Return the (X, Y) coordinate for the center point of the cell that contains the specified text.  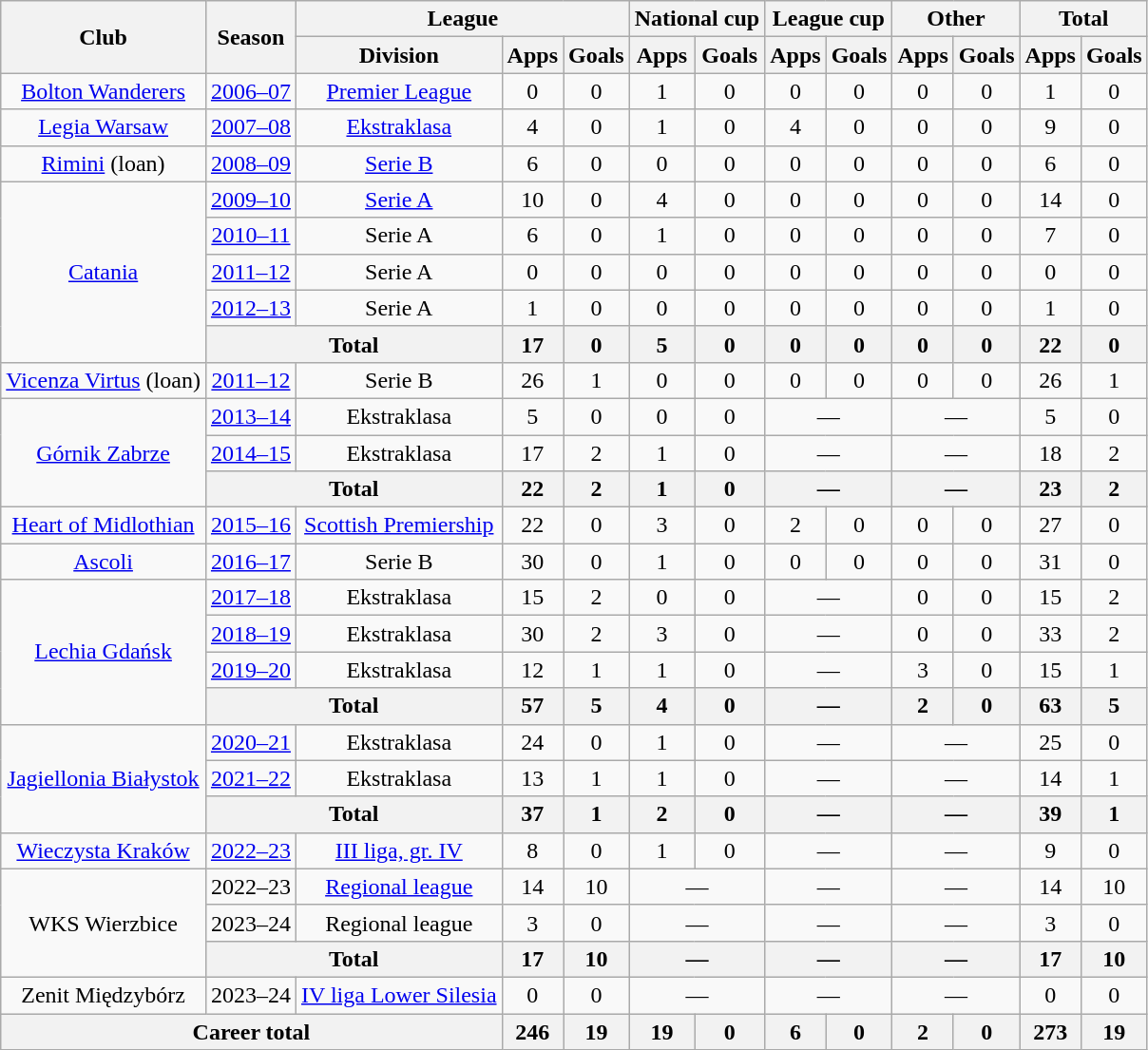
Catania (104, 272)
2018–19 (251, 634)
2007–08 (251, 127)
Other (956, 19)
2017–18 (251, 598)
Rimini (loan) (104, 163)
2010–11 (251, 236)
Zenit Międzybórz (104, 995)
2009–10 (251, 200)
25 (1050, 742)
13 (532, 778)
WKS Wierzbice (104, 923)
League (462, 19)
Jagiellonia Białystok (104, 778)
63 (1050, 706)
III liga, gr. IV (399, 850)
2019–20 (251, 670)
23 (1050, 489)
18 (1050, 453)
2008–09 (251, 163)
IV liga Lower Silesia (399, 995)
31 (1050, 562)
2021–22 (251, 778)
2020–21 (251, 742)
Club (104, 37)
Lechia Gdańsk (104, 652)
39 (1050, 814)
2015–16 (251, 525)
Górnik Zabrze (104, 452)
246 (532, 1031)
57 (532, 706)
Legia Warsaw (104, 127)
273 (1050, 1031)
2016–17 (251, 562)
2014–15 (251, 453)
Heart of Midlothian (104, 525)
8 (532, 850)
2013–14 (251, 416)
27 (1050, 525)
Career total (251, 1031)
League cup (829, 19)
National cup (697, 19)
12 (532, 670)
Ascoli (104, 562)
Premier League (399, 91)
Vicenza Virtus (loan) (104, 380)
7 (1050, 236)
37 (532, 814)
Scottish Premiership (399, 525)
33 (1050, 634)
Season (251, 37)
2012–13 (251, 308)
24 (532, 742)
Division (399, 55)
2006–07 (251, 91)
Wieczysta Kraków (104, 850)
Bolton Wanderers (104, 91)
